Locate the cell with the specified text and output its [x, y] center coordinate. 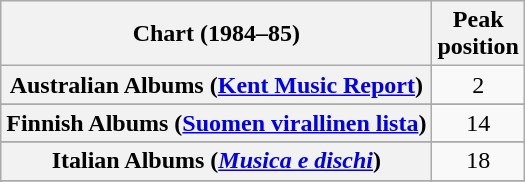
Finnish Albums (Suomen virallinen lista) [216, 123]
18 [478, 161]
Chart (1984–85) [216, 34]
Italian Albums (Musica e dischi) [216, 161]
2 [478, 85]
Peakposition [478, 34]
14 [478, 123]
Australian Albums (Kent Music Report) [216, 85]
